Pinpoint the cell where the given text exists, returning its [x, y] midpoint coordinate. 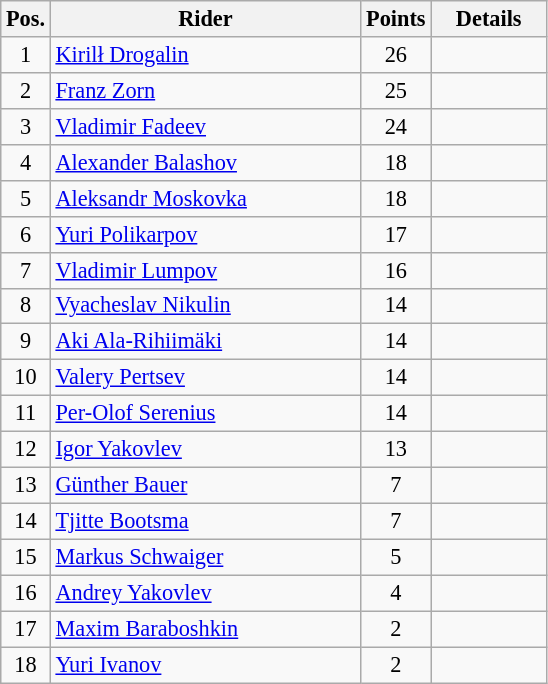
Franz Zorn [205, 90]
Andrey Yakovlev [205, 593]
Aleksandr Moskovka [205, 198]
11 [26, 414]
Maxim Baraboshkin [205, 629]
1 [26, 55]
Günther Bauer [205, 485]
Rider [205, 19]
26 [396, 55]
Kirilł Drogalin [205, 55]
24 [396, 126]
Igor Yakovlev [205, 450]
3 [26, 126]
Markus Schwaiger [205, 557]
Vladimir Fadeev [205, 126]
Tjitte Bootsma [205, 521]
Points [396, 19]
Vyacheslav Nikulin [205, 306]
Aki Ala-Rihiimäki [205, 342]
Per-Olof Serenius [205, 414]
Yuri Polikarpov [205, 234]
25 [396, 90]
12 [26, 450]
Details [488, 19]
Vladimir Lumpov [205, 270]
10 [26, 378]
Valery Pertsev [205, 378]
15 [26, 557]
8 [26, 306]
9 [26, 342]
Yuri Ivanov [205, 665]
Pos. [26, 19]
Alexander Balashov [205, 162]
6 [26, 234]
